Find where the given text appears and provide that cell's center as (x, y) coordinate. 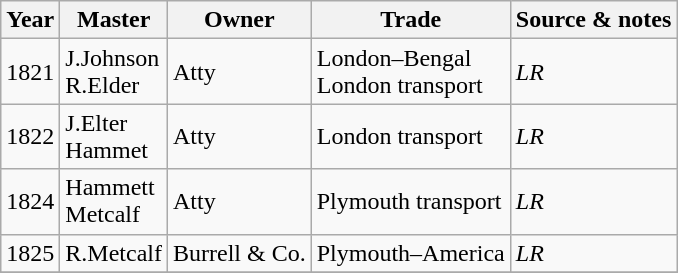
London–BengalLondon transport (410, 72)
Plymouth transport (410, 202)
Owner (240, 20)
1824 (30, 202)
HammettMetcalf (114, 202)
1825 (30, 253)
Source & notes (594, 20)
R.Metcalf (114, 253)
Trade (410, 20)
Plymouth–America (410, 253)
Master (114, 20)
J.ElterHammet (114, 136)
1821 (30, 72)
1822 (30, 136)
J.JohnsonR.Elder (114, 72)
Burrell & Co. (240, 253)
London transport (410, 136)
Year (30, 20)
